Search for the cell housing the specified text and yield its (x, y) center coordinate. 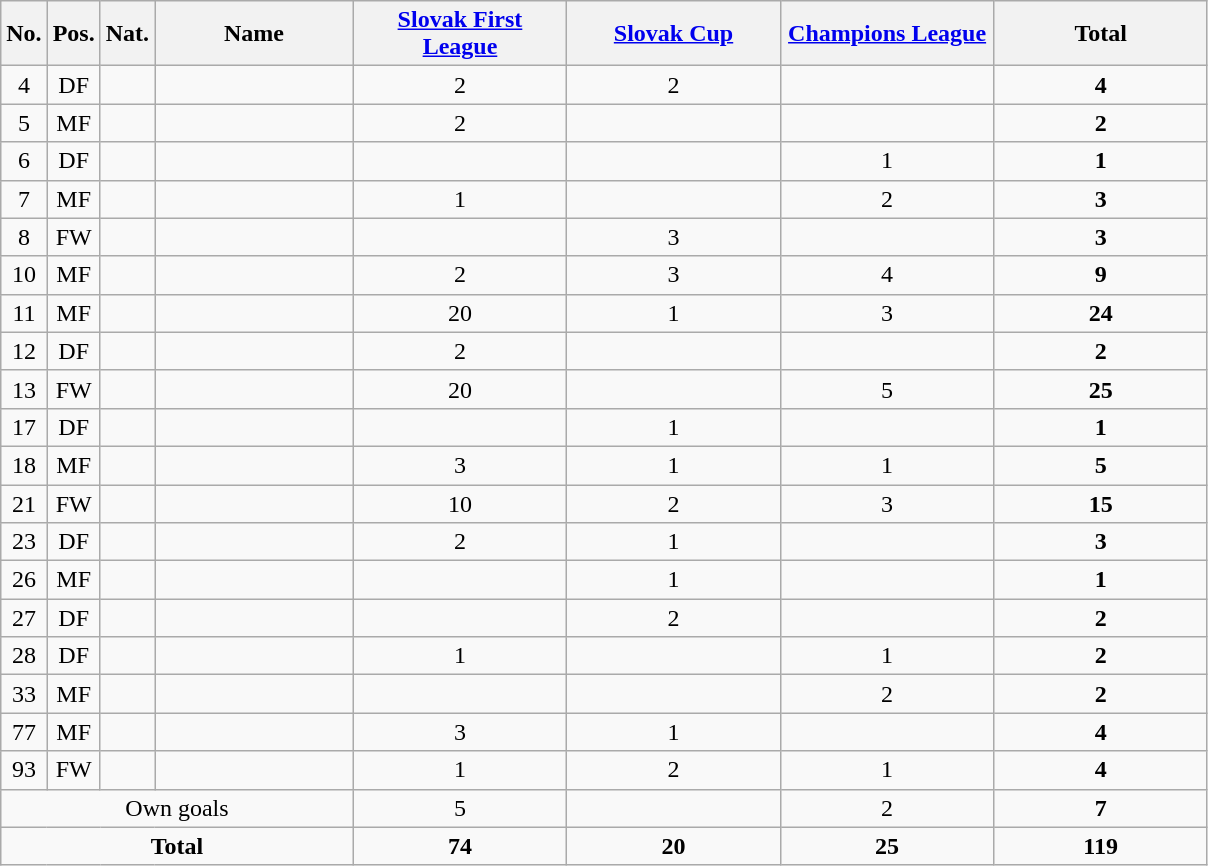
15 (1101, 503)
77 (24, 732)
9 (1101, 275)
23 (24, 542)
21 (24, 503)
Nat. (127, 34)
28 (24, 656)
No. (24, 34)
27 (24, 618)
119 (1101, 846)
Pos. (74, 34)
8 (24, 237)
13 (24, 389)
Own goals (177, 808)
74 (460, 846)
Slovak First League (460, 34)
24 (1101, 313)
Slovak Cup (674, 34)
93 (24, 770)
26 (24, 580)
18 (24, 465)
12 (24, 351)
11 (24, 313)
6 (24, 161)
33 (24, 694)
Champions League (887, 34)
Name (254, 34)
17 (24, 427)
